Return the (X, Y) coordinate for the center point of the cell that contains the specified text.  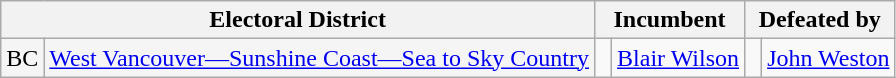
Electoral District (298, 20)
BC (22, 58)
Defeated by (820, 20)
John Weston (828, 58)
Blair Wilson (678, 58)
West Vancouver—Sunshine Coast—Sea to Sky Country (320, 58)
Incumbent (669, 20)
